For the text-containing cell, return its midpoint in (x, y) coordinate format. 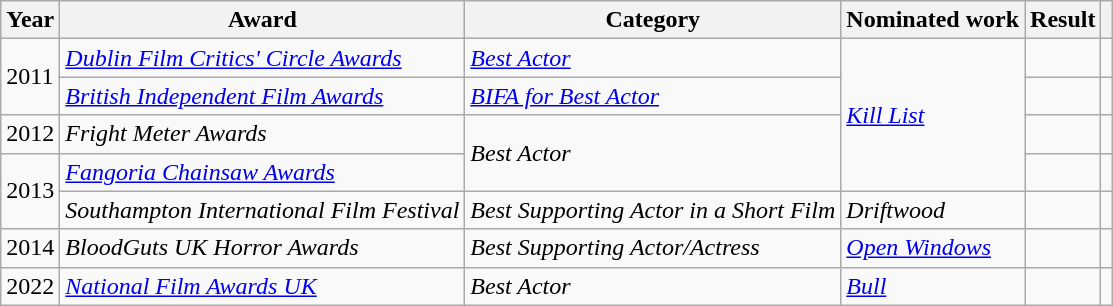
Nominated work (933, 20)
2012 (30, 134)
Result (1063, 20)
Kill List (933, 115)
Award (262, 20)
Dublin Film Critics' Circle Awards (262, 58)
Category (653, 20)
British Independent Film Awards (262, 96)
2011 (30, 77)
BloodGuts UK Horror Awards (262, 248)
Fangoria Chainsaw Awards (262, 172)
Bull (933, 286)
Fright Meter Awards (262, 134)
Best Supporting Actor/Actress (653, 248)
2013 (30, 191)
BIFA for Best Actor (653, 96)
National Film Awards UK (262, 286)
Open Windows (933, 248)
Southampton International Film Festival (262, 210)
2014 (30, 248)
Driftwood (933, 210)
2022 (30, 286)
Best Supporting Actor in a Short Film (653, 210)
Year (30, 20)
